Determine the [X, Y] coordinate at the center of the cell enclosing the given text.  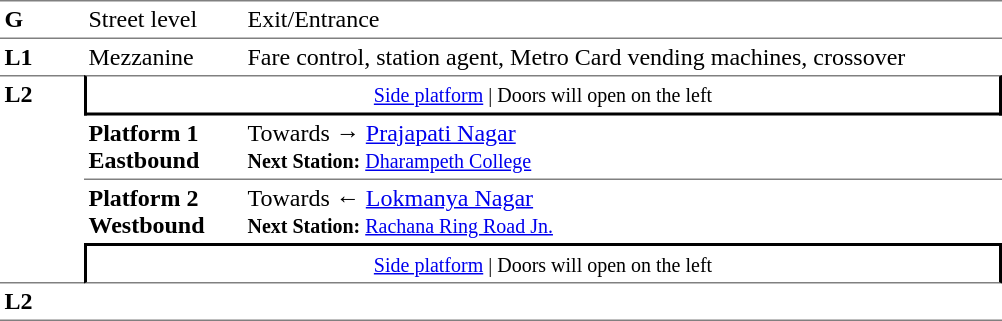
L1 [42, 57]
Fare control, station agent, Metro Card vending machines, crossover [622, 57]
Platform 1Eastbound [164, 148]
Platform 2Westbound [164, 212]
Towards ← Lokmanya NagarNext Station: Rachana Ring Road Jn. [622, 212]
G [42, 20]
Mezzanine [164, 57]
L2 [42, 179]
Street level [164, 20]
Towards → Prajapati NagarNext Station: Dharampeth College [622, 148]
Exit/Entrance [622, 20]
